Scan for the cell matching the given text and deliver its (X, Y) coordinate at center. 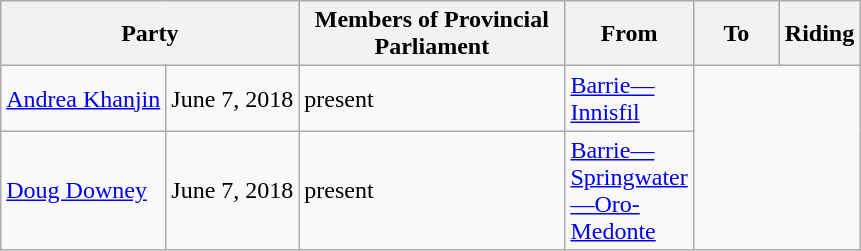
Party (150, 34)
Andrea Khanjin (84, 98)
Barrie—Innisfil (629, 98)
From (629, 34)
Riding (819, 34)
To (736, 34)
Barrie—Springwater—Oro-Medonte (629, 190)
Members of Provincial Parliament (432, 34)
Doug Downey (84, 190)
